Return (x, y) of the center of cell containing provided text 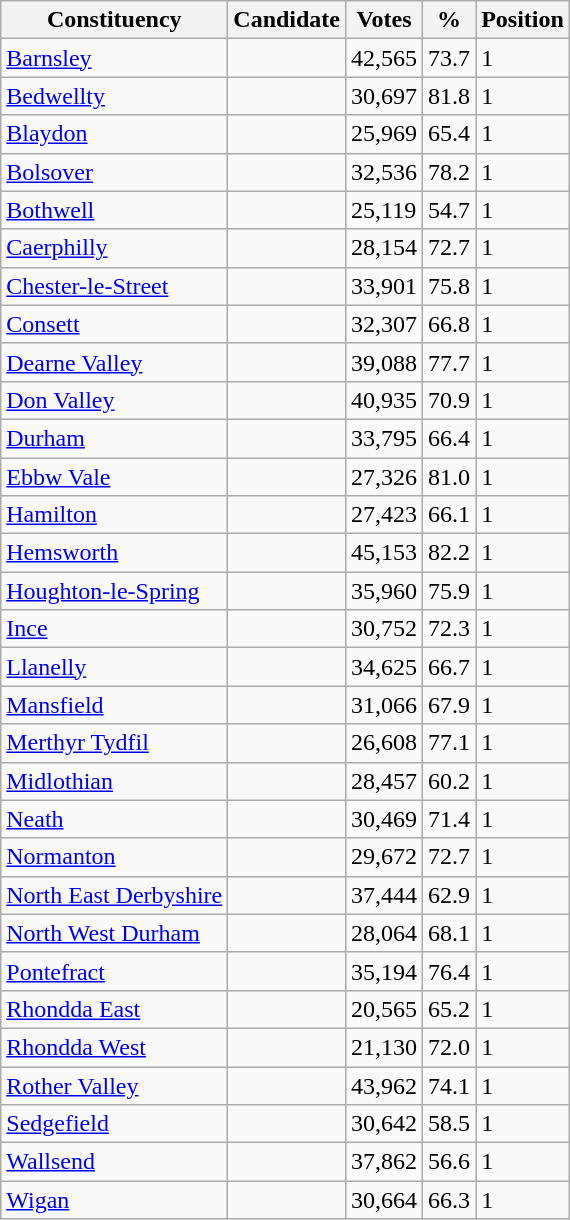
Don Valley (114, 400)
66.8 (450, 324)
60.2 (450, 781)
62.9 (450, 895)
Bedwellty (114, 96)
Ince (114, 629)
26,608 (384, 743)
75.9 (450, 591)
58.5 (450, 1124)
81.0 (450, 477)
77.7 (450, 362)
71.4 (450, 819)
North East Derbyshire (114, 895)
20,565 (384, 1009)
30,664 (384, 1200)
39,088 (384, 362)
Sedgefield (114, 1124)
North West Durham (114, 933)
Wallsend (114, 1162)
Caerphilly (114, 248)
72.3 (450, 629)
27,423 (384, 515)
Bothwell (114, 210)
Barnsley (114, 58)
72.0 (450, 1047)
66.7 (450, 667)
Ebbw Vale (114, 477)
29,672 (384, 857)
65.4 (450, 134)
Llanelly (114, 667)
33,901 (384, 286)
Hemsworth (114, 553)
Votes (384, 20)
32,536 (384, 172)
32,307 (384, 324)
30,697 (384, 96)
Mansfield (114, 705)
Merthyr Tydfil (114, 743)
Candidate (287, 20)
75.8 (450, 286)
73.7 (450, 58)
% (450, 20)
56.6 (450, 1162)
66.4 (450, 438)
25,969 (384, 134)
Bolsover (114, 172)
Neath (114, 819)
70.9 (450, 400)
28,154 (384, 248)
28,064 (384, 933)
31,066 (384, 705)
74.1 (450, 1085)
Normanton (114, 857)
34,625 (384, 667)
81.8 (450, 96)
54.7 (450, 210)
Consett (114, 324)
25,119 (384, 210)
37,862 (384, 1162)
Midlothian (114, 781)
66.3 (450, 1200)
30,752 (384, 629)
28,457 (384, 781)
Rhondda West (114, 1047)
82.2 (450, 553)
21,130 (384, 1047)
Position (523, 20)
35,960 (384, 591)
Rother Valley (114, 1085)
Houghton-le-Spring (114, 591)
30,642 (384, 1124)
Chester-le-Street (114, 286)
42,565 (384, 58)
35,194 (384, 971)
68.1 (450, 933)
33,795 (384, 438)
Rhondda East (114, 1009)
27,326 (384, 477)
Wigan (114, 1200)
66.1 (450, 515)
76.4 (450, 971)
45,153 (384, 553)
65.2 (450, 1009)
43,962 (384, 1085)
Constituency (114, 20)
30,469 (384, 819)
Pontefract (114, 971)
78.2 (450, 172)
Hamilton (114, 515)
Durham (114, 438)
77.1 (450, 743)
Blaydon (114, 134)
67.9 (450, 705)
37,444 (384, 895)
Dearne Valley (114, 362)
40,935 (384, 400)
